Determine the [x, y] coordinate at the center of the cell enclosing the given text.  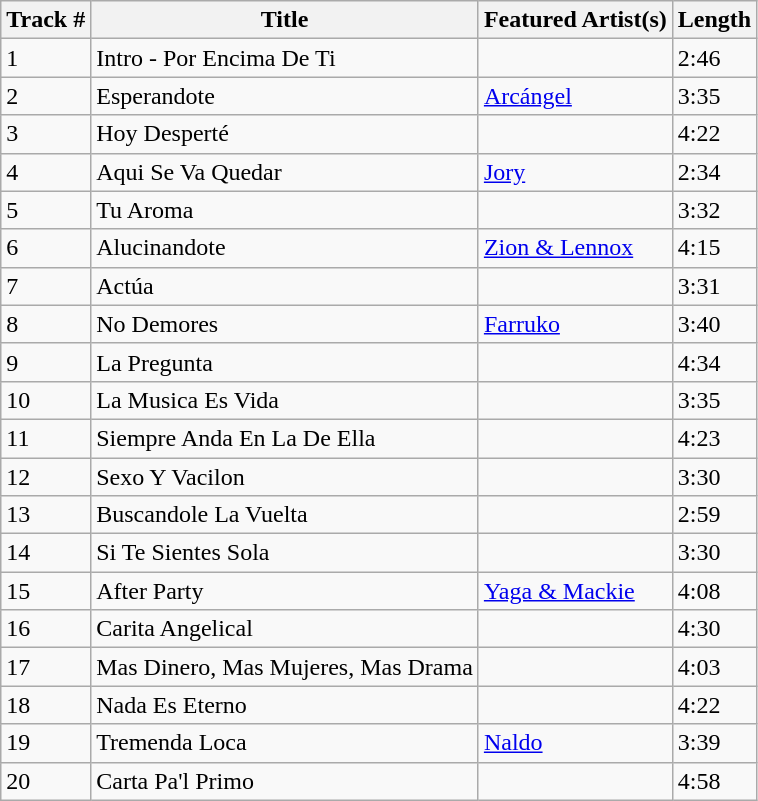
2:34 [714, 172]
10 [46, 400]
17 [46, 667]
19 [46, 743]
3:40 [714, 324]
Naldo [575, 743]
4:58 [714, 781]
Si Te Sientes Sola [285, 553]
6 [46, 248]
Tremenda Loca [285, 743]
4:15 [714, 248]
Aqui Se Va Quedar [285, 172]
3 [46, 134]
7 [46, 286]
Sexo Y Vacilon [285, 477]
4:23 [714, 438]
16 [46, 629]
2 [46, 96]
Intro - Por Encima De Ti [285, 58]
8 [46, 324]
4:30 [714, 629]
20 [46, 781]
Yaga & Mackie [575, 591]
5 [46, 210]
Length [714, 20]
No Demores [285, 324]
Actúa [285, 286]
Nada Es Eterno [285, 705]
Siempre Anda En La De Ella [285, 438]
12 [46, 477]
1 [46, 58]
14 [46, 553]
Mas Dinero, Mas Mujeres, Mas Drama [285, 667]
Jory [575, 172]
Arcángel [575, 96]
Carita Angelical [285, 629]
Buscandole La Vuelta [285, 515]
4 [46, 172]
Track # [46, 20]
La Musica Es Vida [285, 400]
18 [46, 705]
13 [46, 515]
La Pregunta [285, 362]
3:32 [714, 210]
After Party [285, 591]
Tu Aroma [285, 210]
15 [46, 591]
9 [46, 362]
Alucinandote [285, 248]
Hoy Desperté [285, 134]
4:03 [714, 667]
4:08 [714, 591]
3:39 [714, 743]
Carta Pa'l Primo [285, 781]
Zion & Lennox [575, 248]
Featured Artist(s) [575, 20]
3:31 [714, 286]
Esperandote [285, 96]
2:46 [714, 58]
4:34 [714, 362]
Farruko [575, 324]
11 [46, 438]
Title [285, 20]
2:59 [714, 515]
